Identify which cell holds the provided text, then report its (x, y) central coordinate. 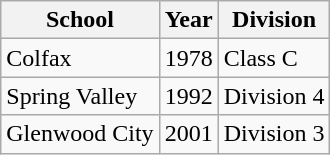
1992 (188, 96)
Year (188, 20)
Division 4 (274, 96)
Spring Valley (80, 96)
Division (274, 20)
Glenwood City (80, 134)
1978 (188, 58)
School (80, 20)
Colfax (80, 58)
Class C (274, 58)
Division 3 (274, 134)
2001 (188, 134)
